Determine the [x, y] coordinate at the center of the cell enclosing the given text.  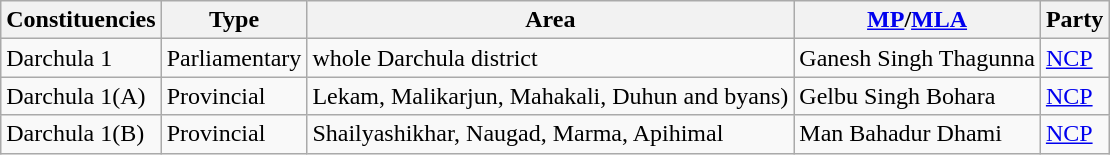
Darchula 1(B) [81, 134]
Lekam, Malikarjun, Mahakali, Duhun and byans) [550, 96]
MP/MLA [918, 20]
Parliamentary [234, 58]
Gelbu Singh Bohara [918, 96]
Man Bahadur Dhami [918, 134]
Constituencies [81, 20]
whole Darchula district [550, 58]
Area [550, 20]
Darchula 1(A) [81, 96]
Shailyashikhar, Naugad, Marma, Apihimal [550, 134]
Type [234, 20]
Party [1074, 20]
Darchula 1 [81, 58]
Ganesh Singh Thagunna [918, 58]
